Pinpoint the cell where the given text exists, returning its (X, Y) midpoint coordinate. 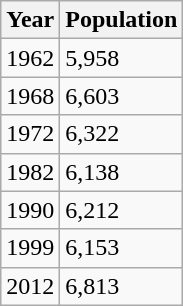
6,603 (122, 96)
1972 (30, 134)
Population (122, 20)
6,153 (122, 248)
6,138 (122, 172)
1968 (30, 96)
6,813 (122, 286)
2012 (30, 286)
5,958 (122, 58)
1990 (30, 210)
6,212 (122, 210)
Year (30, 20)
6,322 (122, 134)
1962 (30, 58)
1999 (30, 248)
1982 (30, 172)
